Capture the cell that displays the provided text and extract its [X, Y] central coordinate. 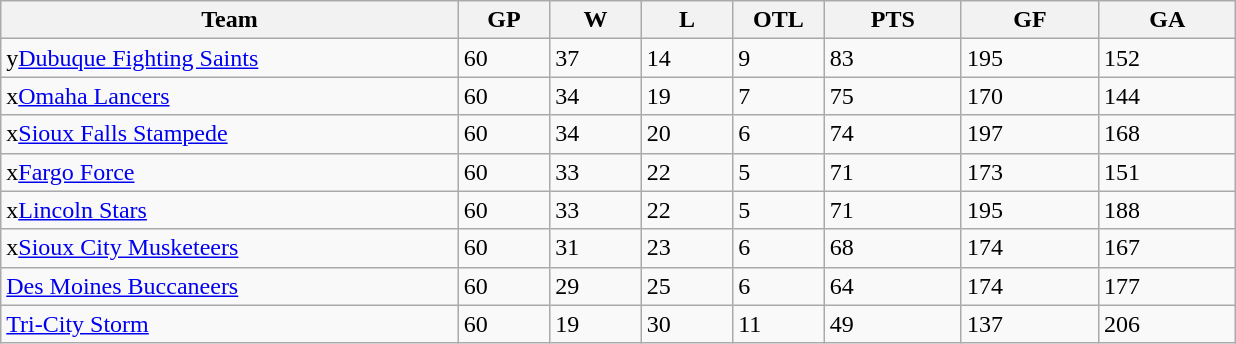
25 [686, 286]
137 [1030, 324]
31 [596, 248]
144 [1168, 96]
Tri-City Storm [230, 324]
Des Moines Buccaneers [230, 286]
170 [1030, 96]
20 [686, 134]
173 [1030, 172]
206 [1168, 324]
9 [778, 58]
177 [1168, 286]
75 [892, 96]
64 [892, 286]
29 [596, 286]
GA [1168, 20]
83 [892, 58]
xOmaha Lancers [230, 96]
23 [686, 248]
xSioux Falls Stampede [230, 134]
152 [1168, 58]
168 [1168, 134]
151 [1168, 172]
OTL [778, 20]
GF [1030, 20]
xSioux City Musketeers [230, 248]
PTS [892, 20]
74 [892, 134]
30 [686, 324]
49 [892, 324]
37 [596, 58]
xFargo Force [230, 172]
11 [778, 324]
197 [1030, 134]
L [686, 20]
14 [686, 58]
xLincoln Stars [230, 210]
Team [230, 20]
68 [892, 248]
7 [778, 96]
188 [1168, 210]
yDubuque Fighting Saints [230, 58]
167 [1168, 248]
W [596, 20]
GP [504, 20]
